Identify which cell holds the provided text, then report its [x, y] central coordinate. 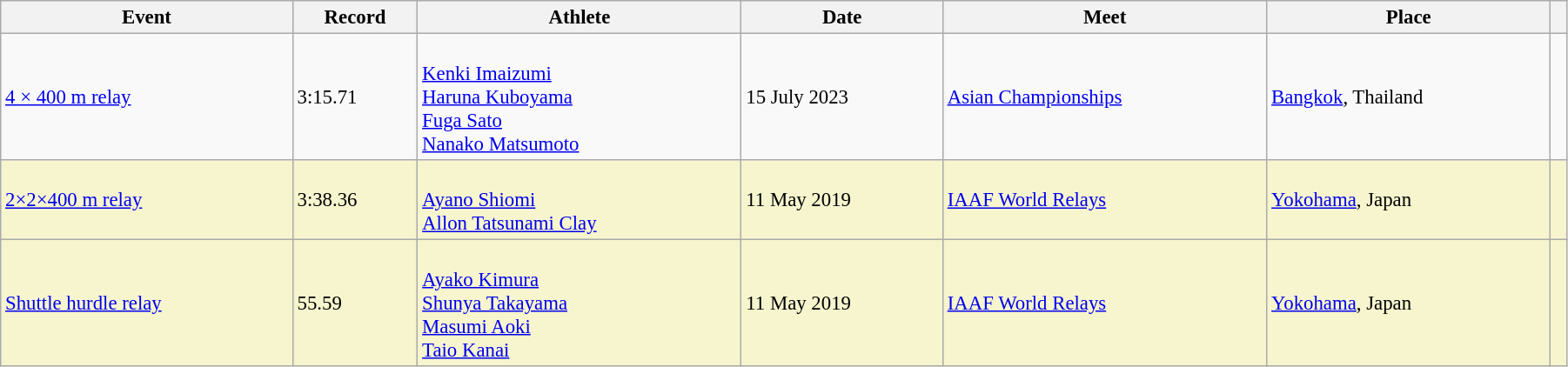
3:15.71 [355, 97]
Event [146, 17]
Date [842, 17]
Record [355, 17]
55.59 [355, 304]
Ayako KimuraShunya TakayamaMasumi AokiTaio Kanai [580, 304]
Kenki ImaizumiHaruna KuboyamaFuga SatoNanako Matsumoto [580, 97]
Shuttle hurdle relay [146, 304]
15 July 2023 [842, 97]
2×2×400 m relay [146, 200]
4 × 400 m relay [146, 97]
Athlete [580, 17]
Ayano ShiomiAllon Tatsunami Clay [580, 200]
Meet [1104, 17]
3:38.36 [355, 200]
Asian Championships [1104, 97]
Place [1409, 17]
Bangkok, Thailand [1409, 97]
